Return the [x, y] coordinate for the center point of the cell that contains the specified text.  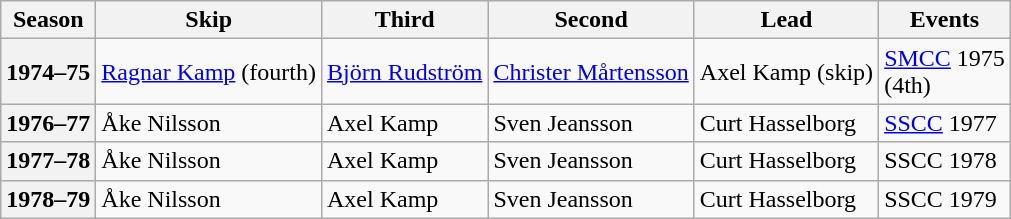
1978–79 [48, 199]
Axel Kamp (skip) [786, 72]
Skip [209, 20]
1977–78 [48, 161]
Events [945, 20]
1976–77 [48, 123]
SSCC 1978 [945, 161]
1974–75 [48, 72]
Christer Mårtensson [591, 72]
Season [48, 20]
SMCC 1975 (4th) [945, 72]
Björn Rudström [404, 72]
Lead [786, 20]
SSCC 1979 [945, 199]
Ragnar Kamp (fourth) [209, 72]
Third [404, 20]
SSCC 1977 [945, 123]
Second [591, 20]
